Scan for the cell matching the given text and deliver its [x, y] coordinate at center. 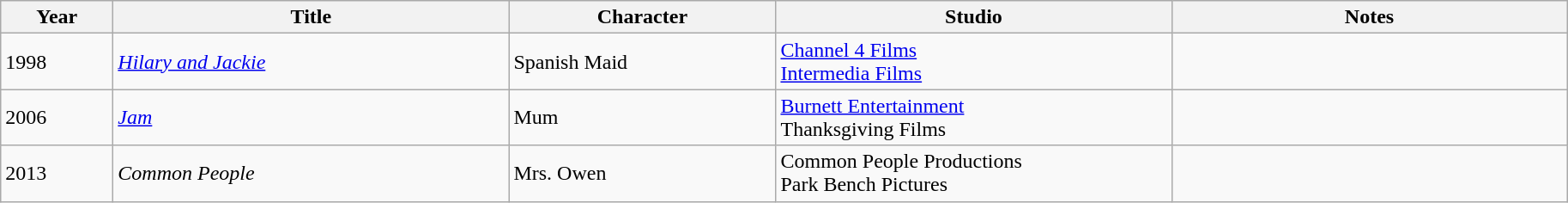
Spanish Maid [642, 62]
Common People ProductionsPark Bench Pictures [973, 174]
2006 [57, 117]
1998 [57, 62]
Jam [311, 117]
Hilary and Jackie [311, 62]
Burnett EntertainmentThanksgiving Films [973, 117]
Mum [642, 117]
Channel 4 FilmsIntermedia Films [973, 62]
Mrs. Owen [642, 174]
2013 [57, 174]
Notes [1370, 17]
Studio [973, 17]
Year [57, 17]
Character [642, 17]
Title [311, 17]
Common People [311, 174]
